Provide the [X, Y] coordinate of the cell's center where the given text is located.  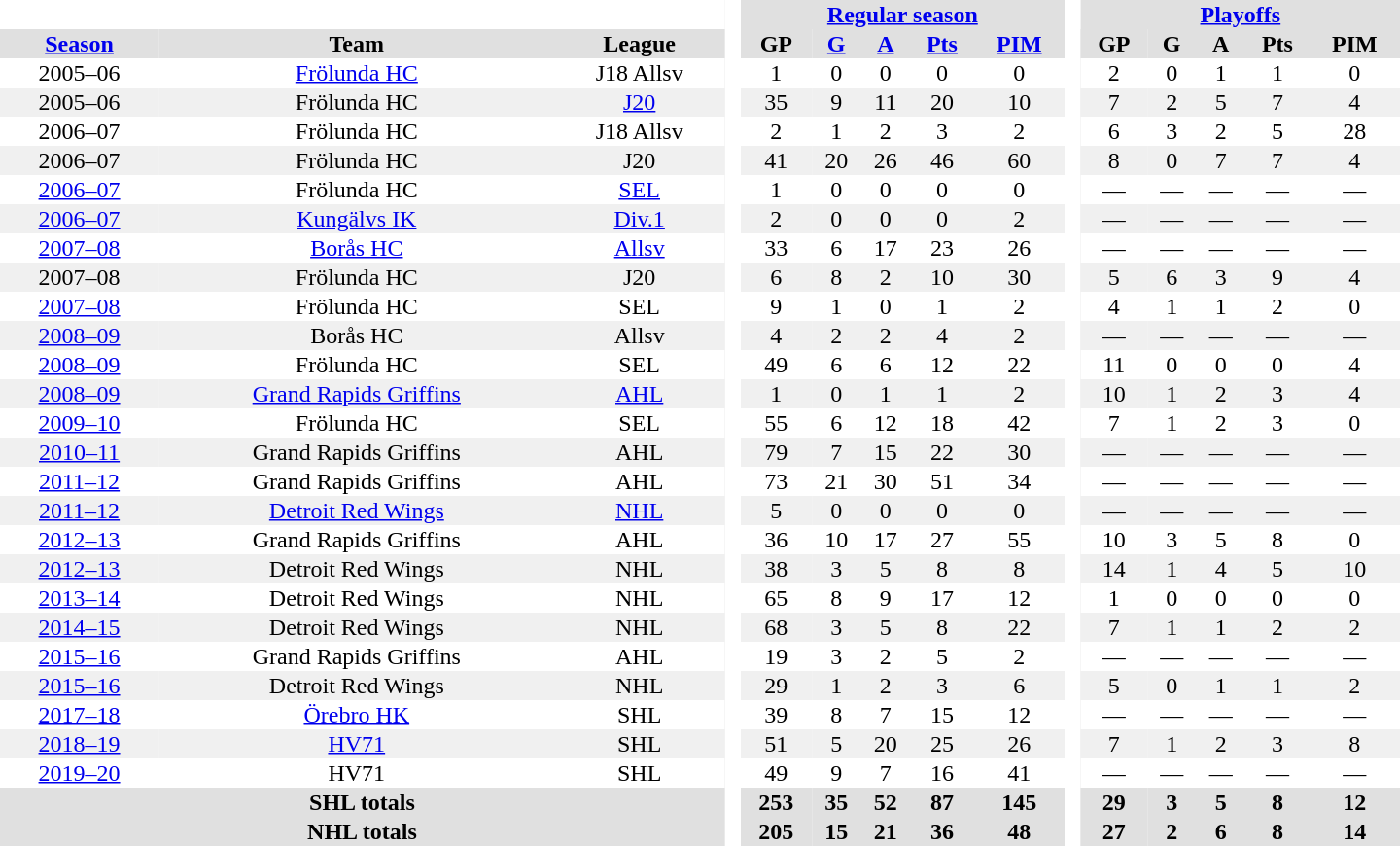
25 [942, 744]
46 [942, 160]
2013–14 [80, 598]
79 [776, 452]
2010–11 [80, 452]
33 [776, 248]
2018–19 [80, 744]
38 [776, 569]
68 [776, 627]
60 [1019, 160]
73 [776, 481]
28 [1355, 131]
42 [1019, 423]
2017–18 [80, 715]
65 [776, 598]
2009–10 [80, 423]
Regular season [902, 15]
145 [1019, 802]
2019–20 [80, 773]
Playoffs [1241, 15]
Kungälvs IK [356, 219]
Örebro HK [356, 715]
19 [776, 656]
NHL totals [362, 831]
Team [356, 44]
48 [1019, 831]
2014–15 [80, 627]
253 [776, 802]
23 [942, 248]
34 [1019, 481]
SHL totals [362, 802]
16 [942, 773]
39 [776, 715]
87 [942, 802]
Season [80, 44]
Div.1 [639, 219]
205 [776, 831]
League [639, 44]
18 [942, 423]
52 [887, 802]
